Provide the [x, y] coordinate of the cell's center where the given text is located.  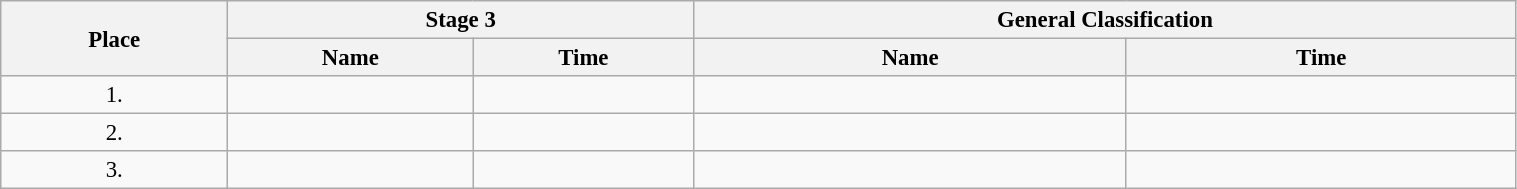
3. [114, 170]
General Classification [1105, 20]
2. [114, 133]
1. [114, 95]
Place [114, 38]
Stage 3 [461, 20]
